Scan for the cell matching the given text and deliver its (X, Y) coordinate at center. 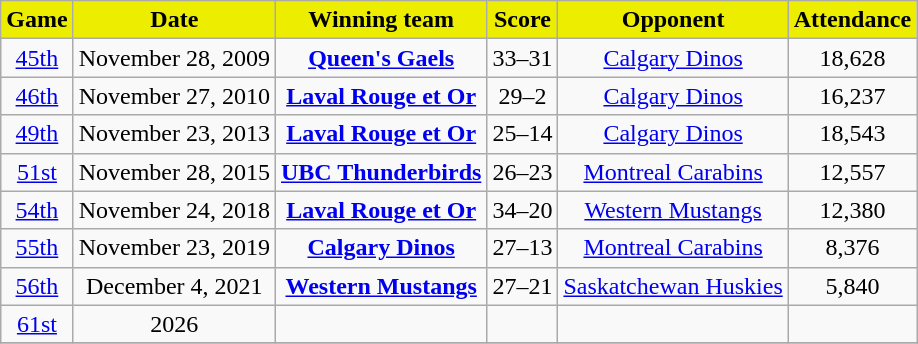
November 28, 2009 (174, 58)
56th (37, 286)
November 23, 2019 (174, 248)
27–13 (522, 248)
December 4, 2021 (174, 286)
46th (37, 96)
5,840 (852, 286)
November 27, 2010 (174, 96)
Queen's Gaels (380, 58)
Opponent (673, 20)
34–20 (522, 210)
2026 (174, 324)
29–2 (522, 96)
November 28, 2015 (174, 172)
51st (37, 172)
Winning team (380, 20)
27–21 (522, 286)
UBC Thunderbirds (380, 172)
26–23 (522, 172)
12,557 (852, 172)
45th (37, 58)
November 24, 2018 (174, 210)
November 23, 2013 (174, 134)
54th (37, 210)
49th (37, 134)
55th (37, 248)
16,237 (852, 96)
Score (522, 20)
Date (174, 20)
61st (37, 324)
33–31 (522, 58)
8,376 (852, 248)
25–14 (522, 134)
18,628 (852, 58)
Saskatchewan Huskies (673, 286)
12,380 (852, 210)
Attendance (852, 20)
Game (37, 20)
18,543 (852, 134)
